For the text-containing cell, return its midpoint in [x, y] coordinate format. 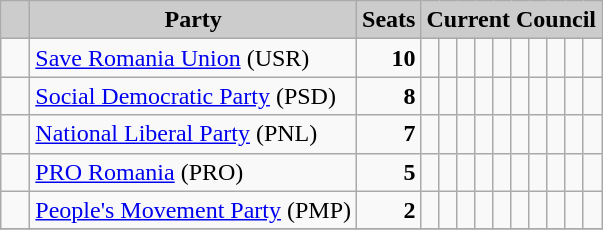
Current Council [512, 20]
5 [389, 172]
7 [389, 134]
People's Movement Party (PMP) [194, 210]
8 [389, 96]
Social Democratic Party (PSD) [194, 96]
2 [389, 210]
Seats [389, 20]
10 [389, 58]
National Liberal Party (PNL) [194, 134]
PRO Romania (PRO) [194, 172]
Save Romania Union (USR) [194, 58]
Party [194, 20]
